Capture the cell that displays the provided text and extract its [x, y] central coordinate. 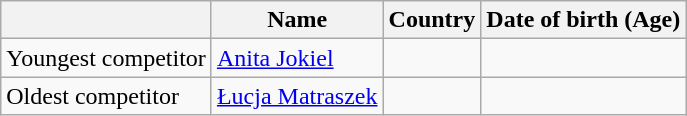
Country [432, 20]
Anita Jokiel [297, 58]
Name [297, 20]
Łucja Matraszek [297, 96]
Date of birth (Age) [584, 20]
Oldest competitor [106, 96]
Youngest competitor [106, 58]
